Scan for the cell matching the given text and deliver its (x, y) coordinate at center. 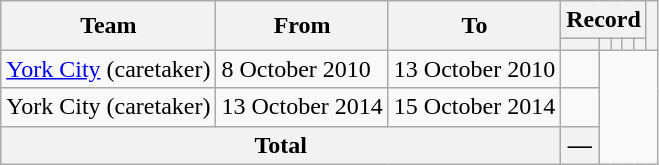
13 October 2014 (302, 107)
8 October 2010 (302, 69)
13 October 2010 (474, 69)
Total (281, 145)
— (580, 145)
To (474, 26)
Record (604, 20)
15 October 2014 (474, 107)
Team (108, 26)
From (302, 26)
